Detect which cell encompasses the target text, then output its [X, Y] center coordinate. 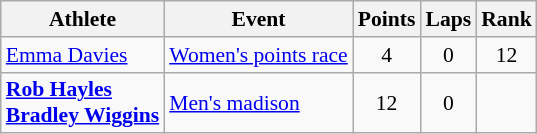
Athlete [82, 19]
Points [387, 19]
Laps [448, 19]
Emma Davies [82, 55]
Rank [506, 19]
4 [387, 55]
Men's madison [258, 102]
Women's points race [258, 55]
Rob HaylesBradley Wiggins [82, 102]
Event [258, 19]
